From the cell containing the given text, extract its center point as (x, y) coordinate. 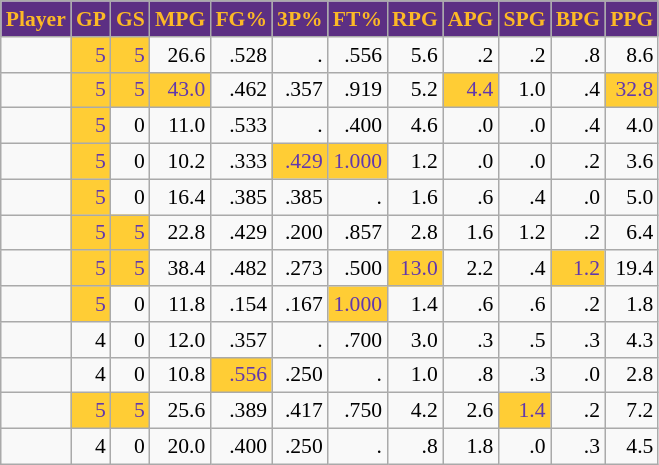
.167 (300, 304)
4.6 (415, 126)
12.0 (180, 340)
22.8 (180, 233)
4.5 (632, 447)
8.6 (632, 55)
43.0 (180, 90)
.273 (300, 269)
PPG (632, 19)
19.4 (632, 269)
.417 (300, 411)
.500 (358, 269)
4.3 (632, 340)
38.4 (180, 269)
MPG (180, 19)
.200 (300, 233)
.5 (524, 340)
FT% (358, 19)
.482 (241, 269)
10.2 (180, 162)
BPG (578, 19)
5.2 (415, 90)
.389 (241, 411)
26.6 (180, 55)
FG% (241, 19)
25.6 (180, 411)
11.0 (180, 126)
GP (91, 19)
5.0 (632, 197)
16.4 (180, 197)
2.6 (471, 411)
4.4 (471, 90)
.333 (241, 162)
SPG (524, 19)
5.6 (415, 55)
APG (471, 19)
.750 (358, 411)
13.0 (415, 269)
7.2 (632, 411)
.700 (358, 340)
GS (130, 19)
.528 (241, 55)
10.8 (180, 375)
.533 (241, 126)
.919 (358, 90)
3.0 (415, 340)
.857 (358, 233)
3P% (300, 19)
Player (36, 19)
6.4 (632, 233)
4.0 (632, 126)
.154 (241, 304)
32.8 (632, 90)
4.2 (415, 411)
20.0 (180, 447)
.462 (241, 90)
2.2 (471, 269)
3.6 (632, 162)
RPG (415, 19)
11.8 (180, 304)
